Scan for the cell matching the given text and deliver its [X, Y] coordinate at center. 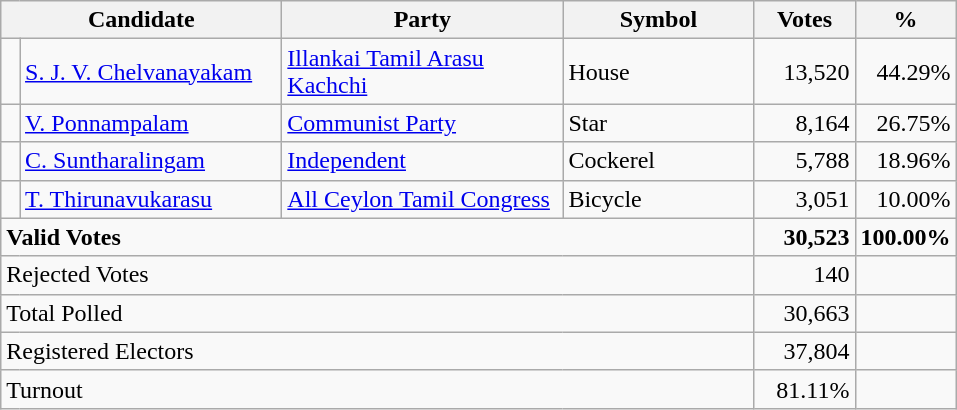
Party [422, 20]
Independent [422, 161]
81.11% [804, 389]
100.00% [906, 237]
3,051 [804, 199]
Total Polled [378, 313]
Illankai Tamil Arasu Kachchi [422, 72]
140 [804, 275]
18.96% [906, 161]
Turnout [378, 389]
House [658, 72]
Valid Votes [378, 237]
30,523 [804, 237]
Registered Electors [378, 351]
Candidate [142, 20]
C. Suntharalingam [151, 161]
All Ceylon Tamil Congress [422, 199]
Cockerel [658, 161]
S. J. V. Chelvanayakam [151, 72]
T. Thirunavukarasu [151, 199]
Symbol [658, 20]
Votes [804, 20]
13,520 [804, 72]
% [906, 20]
44.29% [906, 72]
Rejected Votes [378, 275]
V. Ponnampalam [151, 123]
37,804 [804, 351]
Bicycle [658, 199]
26.75% [906, 123]
5,788 [804, 161]
8,164 [804, 123]
Communist Party [422, 123]
30,663 [804, 313]
Star [658, 123]
10.00% [906, 199]
